From the cell containing the given text, extract its center point as (X, Y) coordinate. 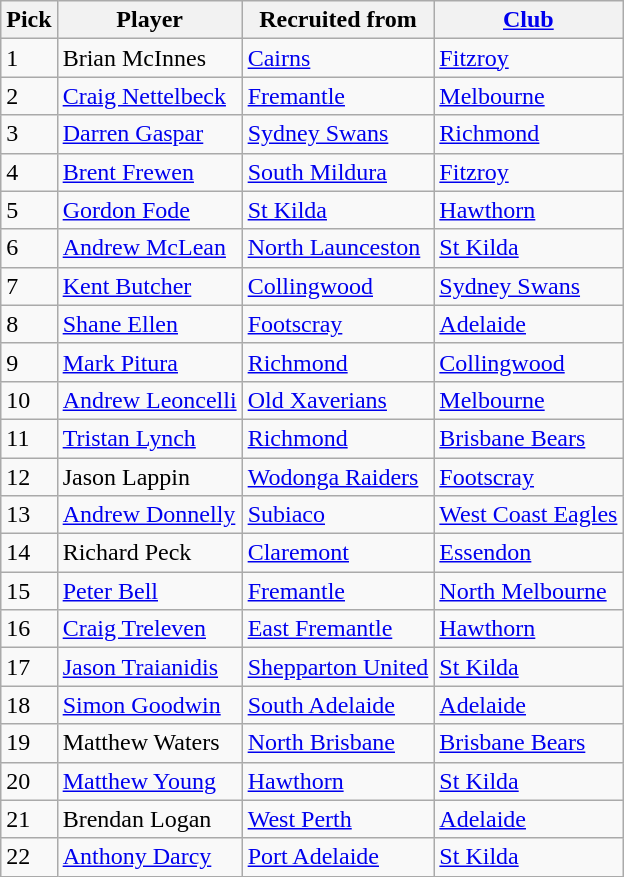
9 (29, 362)
Shepparton United (338, 667)
4 (29, 172)
Brent Frewen (150, 172)
North Melbourne (528, 591)
2 (29, 96)
10 (29, 400)
20 (29, 781)
Andrew McLean (150, 248)
Essendon (528, 553)
3 (29, 134)
Mark Pitura (150, 362)
Subiaco (338, 515)
Matthew Young (150, 781)
Cairns (338, 58)
Peter Bell (150, 591)
6 (29, 248)
16 (29, 629)
Tristan Lynch (150, 438)
1 (29, 58)
11 (29, 438)
Shane Ellen (150, 324)
5 (29, 210)
Kent Butcher (150, 286)
21 (29, 819)
22 (29, 857)
West Coast Eagles (528, 515)
Player (150, 20)
North Launceston (338, 248)
Brian McInnes (150, 58)
19 (29, 743)
Brendan Logan (150, 819)
North Brisbane (338, 743)
Jason Lappin (150, 477)
17 (29, 667)
14 (29, 553)
Gordon Fode (150, 210)
Anthony Darcy (150, 857)
West Perth (338, 819)
Andrew Donnelly (150, 515)
Port Adelaide (338, 857)
Andrew Leoncelli (150, 400)
Old Xaverians (338, 400)
South Adelaide (338, 705)
Pick (29, 20)
18 (29, 705)
Jason Traianidis (150, 667)
Simon Goodwin (150, 705)
13 (29, 515)
7 (29, 286)
Craig Treleven (150, 629)
15 (29, 591)
Craig Nettelbeck (150, 96)
Wodonga Raiders (338, 477)
12 (29, 477)
Claremont (338, 553)
Recruited from (338, 20)
South Mildura (338, 172)
Richard Peck (150, 553)
8 (29, 324)
Club (528, 20)
Matthew Waters (150, 743)
Darren Gaspar (150, 134)
East Fremantle (338, 629)
